Pinpoint the cell where the given text exists, returning its [x, y] midpoint coordinate. 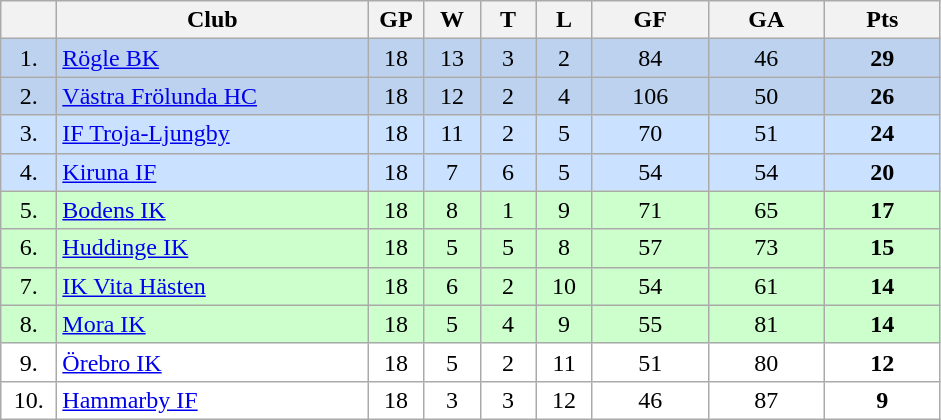
IF Troja-Ljungby [212, 134]
17 [882, 210]
T [508, 20]
Rögle BK [212, 58]
5. [29, 210]
Örebro IK [212, 362]
10. [29, 400]
24 [882, 134]
Bodens IK [212, 210]
W [452, 20]
3. [29, 134]
20 [882, 172]
84 [650, 58]
57 [650, 248]
L [564, 20]
71 [650, 210]
6. [29, 248]
87 [766, 400]
Club [212, 20]
7. [29, 286]
1. [29, 58]
65 [766, 210]
61 [766, 286]
10 [564, 286]
Pts [882, 20]
Hammarby IF [212, 400]
15 [882, 248]
9. [29, 362]
1 [508, 210]
26 [882, 96]
8. [29, 324]
GP [396, 20]
55 [650, 324]
50 [766, 96]
13 [452, 58]
80 [766, 362]
106 [650, 96]
Kiruna IF [212, 172]
29 [882, 58]
81 [766, 324]
Huddinge IK [212, 248]
4. [29, 172]
70 [650, 134]
Västra Frölunda HC [212, 96]
7 [452, 172]
Mora IK [212, 324]
GF [650, 20]
2. [29, 96]
IK Vita Hästen [212, 286]
73 [766, 248]
GA [766, 20]
